Scan for the cell matching the given text and deliver its (x, y) coordinate at center. 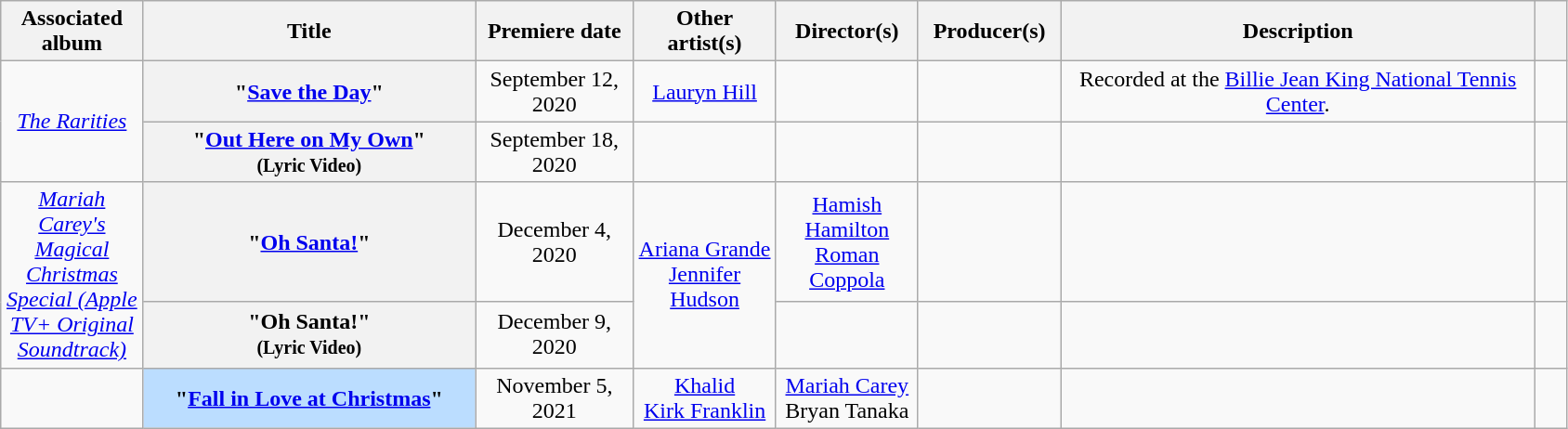
The Rarities (72, 122)
September 18, 2020 (555, 152)
"Save the Day" (309, 91)
"Out Here on My Own"(Lyric Video) (309, 152)
Other artist(s) (704, 32)
"Oh Santa!"(Lyric Video) (309, 334)
Description (1299, 32)
Title (309, 32)
Mariah CareyBryan Tanaka (847, 397)
Mariah Carey's Magical Christmas Special (Apple TV+ Original Soundtrack) (72, 275)
Recorded at the Billie Jean King National Tennis Center. (1299, 91)
"Oh Santa!" (309, 241)
December 4, 2020 (555, 241)
November 5, 2021 (555, 397)
December 9, 2020 (555, 334)
Director(s) (847, 32)
September 12, 2020 (555, 91)
Producer(s) (988, 32)
Lauryn Hill (704, 91)
Associated album (72, 32)
"Fall in Love at Christmas" (309, 397)
Ariana GrandeJennifer Hudson (704, 275)
Premiere date (555, 32)
Hamish HamiltonRoman Coppola (847, 241)
KhalidKirk Franklin (704, 397)
